Return the [x, y] coordinate for the center point of the cell that contains the specified text.  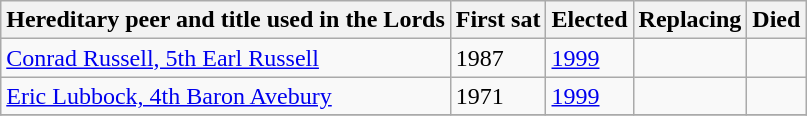
1971 [498, 96]
Replacing [690, 20]
Hereditary peer and title used in the Lords [226, 20]
First sat [498, 20]
Eric Lubbock, 4th Baron Avebury [226, 96]
Conrad Russell, 5th Earl Russell [226, 58]
1987 [498, 58]
Died [776, 20]
Elected [590, 20]
